Locate the cell with the specified text and output its (X, Y) center coordinate. 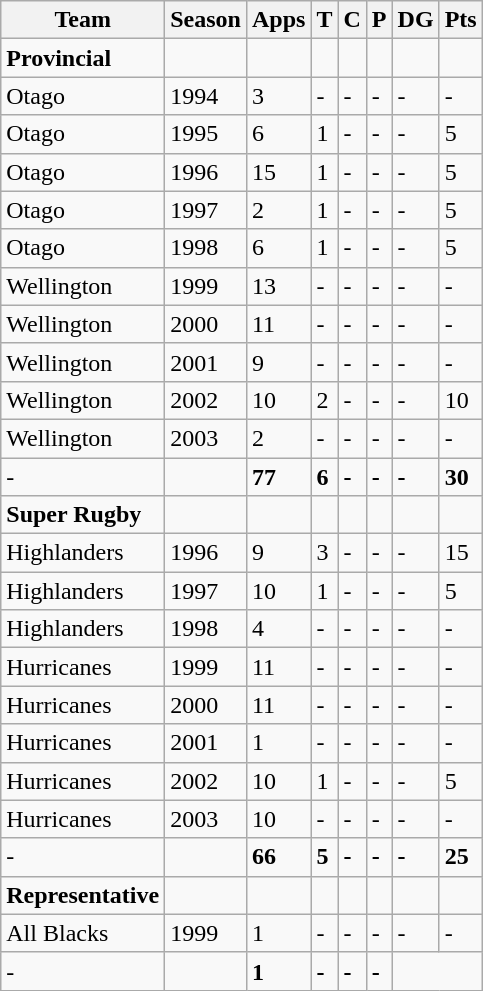
1994 (206, 96)
C (352, 20)
DG (416, 20)
Super Rugby (83, 515)
Provincial (83, 58)
Pts (460, 20)
Team (83, 20)
4 (278, 629)
1995 (206, 134)
Apps (278, 20)
Representative (83, 895)
25 (460, 857)
66 (278, 857)
77 (278, 477)
All Blacks (83, 933)
P (379, 20)
30 (460, 477)
13 (278, 286)
T (324, 20)
Season (206, 20)
